Extract the (X, Y) coordinate from the center of the cell holding the provided text.  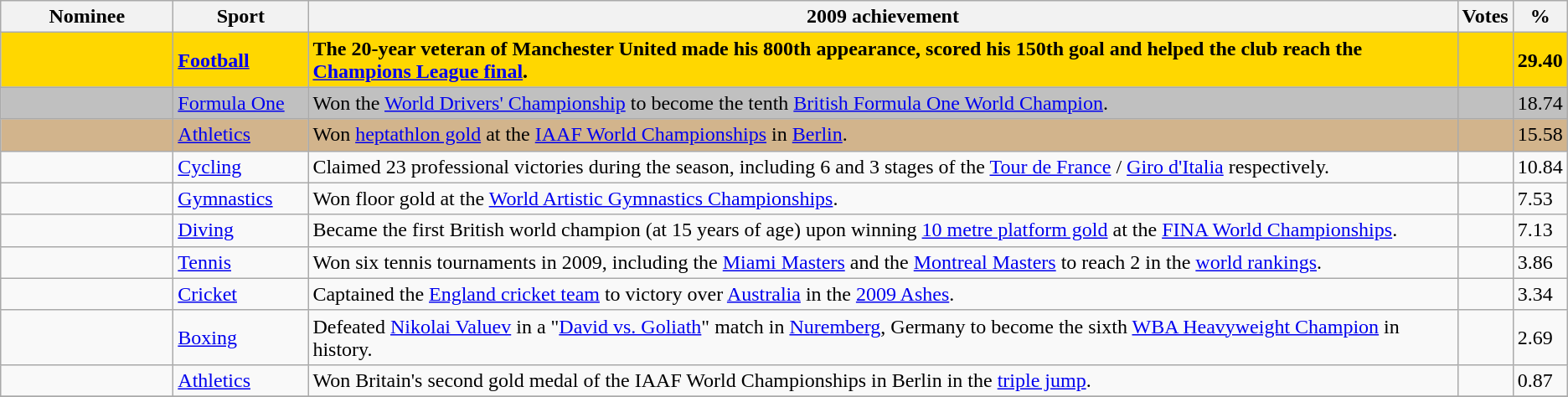
3.34 (1540, 294)
29.40 (1540, 60)
3.86 (1540, 262)
Defeated Nikolai Valuev in a "David vs. Goliath" match in Nuremberg, Germany to become the sixth WBA Heavyweight Champion in history. (883, 337)
Tennis (241, 262)
Won Britain's second gold medal of the IAAF World Championships in Berlin in the triple jump. (883, 380)
Votes (1485, 17)
Boxing (241, 337)
Cycling (241, 167)
Won heptathlon gold at the IAAF World Championships in Berlin. (883, 135)
Diving (241, 230)
2.69 (1540, 337)
Won six tennis tournaments in 2009, including the Miami Masters and the Montreal Masters to reach 2 in the world rankings. (883, 262)
Sport (241, 17)
10.84 (1540, 167)
15.58 (1540, 135)
Formula One (241, 103)
% (1540, 17)
0.87 (1540, 380)
Gymnastics (241, 198)
18.74 (1540, 103)
Won the World Drivers' Championship to become the tenth British Formula One World Champion. (883, 103)
Football (241, 60)
Captained the England cricket team to victory over Australia in the 2009 Ashes. (883, 294)
Won floor gold at the World Artistic Gymnastics Championships. (883, 198)
Cricket (241, 294)
Became the first British world champion (at 15 years of age) upon winning 10 metre platform gold at the FINA World Championships. (883, 230)
7.13 (1540, 230)
2009 achievement (883, 17)
The 20-year veteran of Manchester United made his 800th appearance, scored his 150th goal and helped the club reach the Champions League final. (883, 60)
Nominee (87, 17)
Claimed 23 professional victories during the season, including 6 and 3 stages of the Tour de France / Giro d'Italia respectively. (883, 167)
7.53 (1540, 198)
